Scan for the cell matching the given text and deliver its [x, y] coordinate at center. 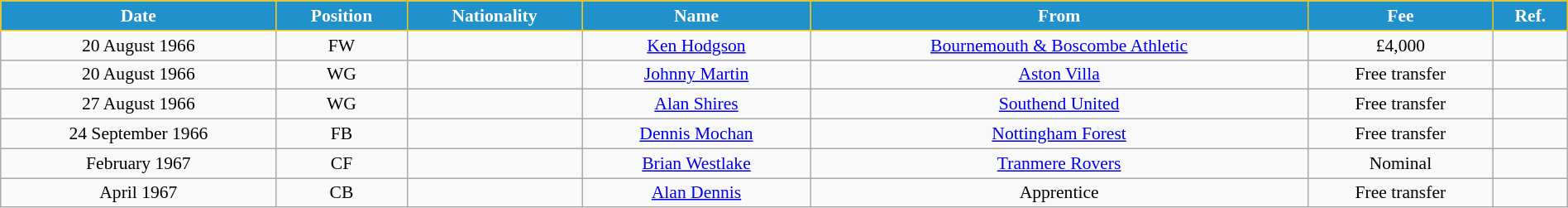
February 1967 [139, 163]
FW [342, 46]
27 August 1966 [139, 104]
Brian Westlake [696, 163]
Fee [1400, 16]
Nottingham Forest [1059, 134]
Bournemouth & Boscombe Athletic [1059, 46]
Johnny Martin [696, 75]
From [1059, 16]
Tranmere Rovers [1059, 163]
CB [342, 193]
Date [139, 16]
Nationality [495, 16]
Aston Villa [1059, 75]
24 September 1966 [139, 134]
Alan Shires [696, 104]
FB [342, 134]
Southend United [1059, 104]
Apprentice [1059, 193]
April 1967 [139, 193]
Name [696, 16]
Nominal [1400, 163]
CF [342, 163]
Dennis Mochan [696, 134]
Alan Dennis [696, 193]
Position [342, 16]
Ken Hodgson [696, 46]
Ref. [1531, 16]
£4,000 [1400, 46]
